Scan for the cell matching the given text and deliver its (X, Y) coordinate at center. 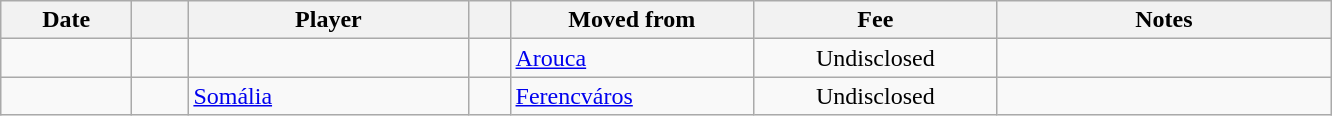
Notes (1164, 20)
Moved from (632, 20)
Fee (876, 20)
Arouca (632, 58)
Player (328, 20)
Ferencváros (632, 96)
Somália (328, 96)
Date (66, 20)
